Return the [x, y] coordinate for the center point of the cell that contains the specified text.  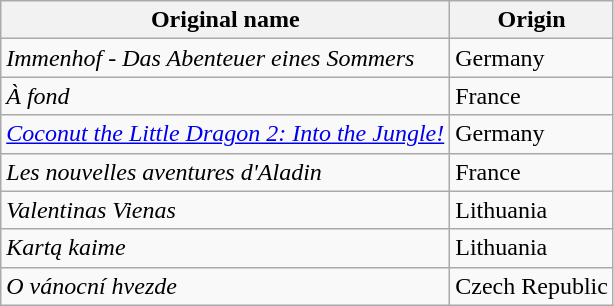
Coconut the Little Dragon 2: Into the Jungle! [226, 134]
Czech Republic [532, 286]
Origin [532, 20]
Immenhof - Das Abenteuer eines Sommers [226, 58]
Kartą kaime [226, 248]
Valentinas Vienas [226, 210]
Les nouvelles aventures d'Aladin [226, 172]
O vánocní hvezde [226, 286]
Original name [226, 20]
À fond [226, 96]
